Determine the (x, y) coordinate at the center of the cell enclosing the given text.  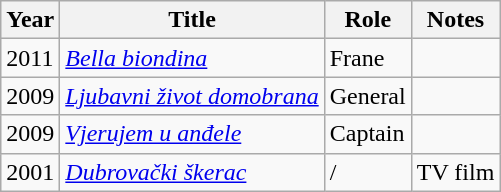
Dubrovački škerac (192, 172)
TV film (456, 172)
Year (30, 20)
/ (368, 172)
Ljubavni život domobrana (192, 96)
Bella biondina (192, 58)
Role (368, 20)
Notes (456, 20)
Title (192, 20)
Vjerujem u anđele (192, 134)
Captain (368, 134)
2001 (30, 172)
General (368, 96)
Frane (368, 58)
2011 (30, 58)
